From the cell containing the given text, extract its center point as [x, y] coordinate. 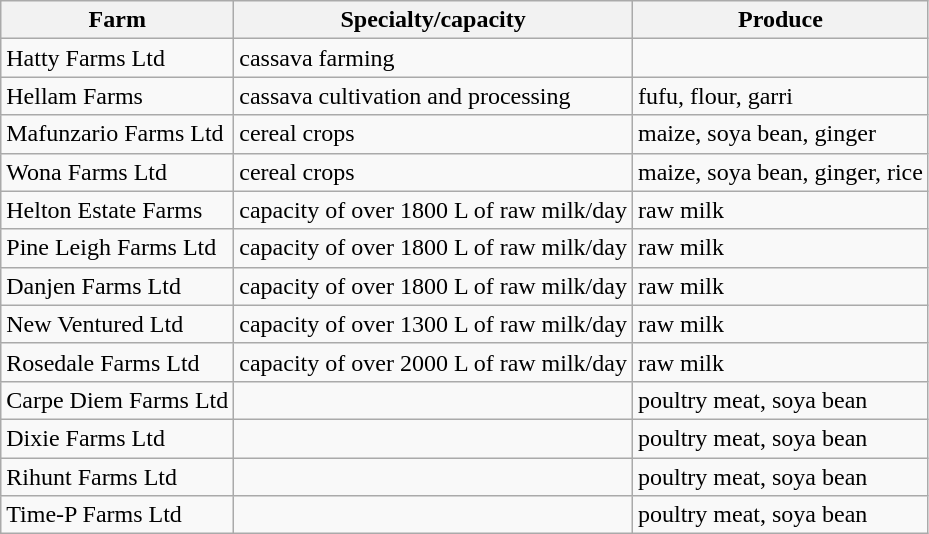
Specialty/capacity [434, 20]
Pine Leigh Farms Ltd [118, 248]
Hellam Farms [118, 96]
cassava farming [434, 58]
capacity of over 1300 L of raw milk/day [434, 324]
Produce [780, 20]
Rihunt Farms Ltd [118, 477]
Time-P Farms Ltd [118, 515]
fufu, flour, garri [780, 96]
Dixie Farms Ltd [118, 438]
maize, soya bean, ginger, rice [780, 172]
Carpe Diem Farms Ltd [118, 400]
New Ventured Ltd [118, 324]
capacity of over 2000 L of raw milk/day [434, 362]
Wona Farms Ltd [118, 172]
Helton Estate Farms [118, 210]
Mafunzario Farms Ltd [118, 134]
maize, soya bean, ginger [780, 134]
Farm [118, 20]
Danjen Farms Ltd [118, 286]
cassava cultivation and processing [434, 96]
Rosedale Farms Ltd [118, 362]
Hatty Farms Ltd [118, 58]
